For the text-containing cell, return its midpoint in (x, y) coordinate format. 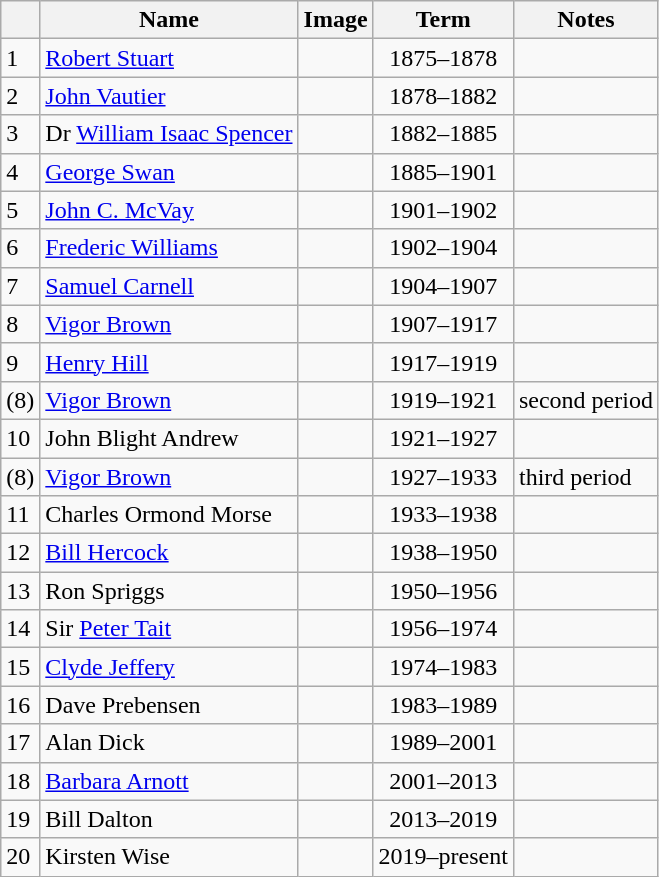
second period (586, 400)
1974–1983 (443, 667)
Robert Stuart (169, 58)
1875–1878 (443, 58)
1989–2001 (443, 743)
11 (20, 515)
1904–1907 (443, 286)
3 (20, 134)
third period (586, 477)
19 (20, 819)
John Vautier (169, 96)
5 (20, 210)
10 (20, 438)
Clyde Jeffery (169, 667)
John C. McVay (169, 210)
6 (20, 248)
Charles Ormond Morse (169, 515)
2019–present (443, 857)
1878–1882 (443, 96)
Sir Peter Tait (169, 629)
1933–1938 (443, 515)
9 (20, 362)
18 (20, 781)
2013–2019 (443, 819)
1902–1904 (443, 248)
1907–1917 (443, 324)
1917–1919 (443, 362)
14 (20, 629)
Kirsten Wise (169, 857)
1938–1950 (443, 553)
Henry Hill (169, 362)
12 (20, 553)
1983–1989 (443, 705)
Name (169, 20)
1919–1921 (443, 400)
1885–1901 (443, 172)
1921–1927 (443, 438)
2 (20, 96)
John Blight Andrew (169, 438)
1 (20, 58)
1950–1956 (443, 591)
15 (20, 667)
1901–1902 (443, 210)
1882–1885 (443, 134)
20 (20, 857)
16 (20, 705)
Barbara Arnott (169, 781)
Image (336, 20)
Alan Dick (169, 743)
1927–1933 (443, 477)
1956–1974 (443, 629)
Dave Prebensen (169, 705)
Bill Hercock (169, 553)
Bill Dalton (169, 819)
17 (20, 743)
2001–2013 (443, 781)
Frederic Williams (169, 248)
7 (20, 286)
George Swan (169, 172)
Samuel Carnell (169, 286)
Dr William Isaac Spencer (169, 134)
Ron Spriggs (169, 591)
Term (443, 20)
4 (20, 172)
8 (20, 324)
13 (20, 591)
Notes (586, 20)
